Scan for the cell matching the given text and deliver its [X, Y] coordinate at center. 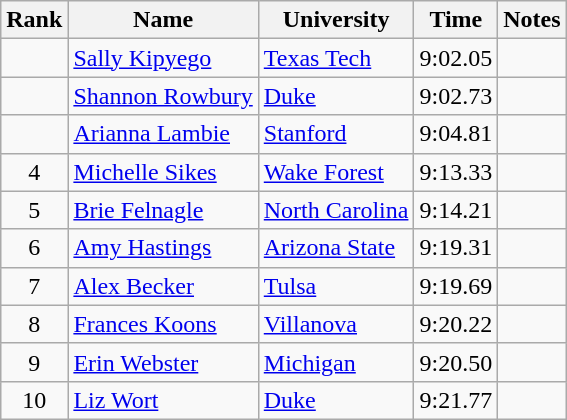
Arizona State [336, 248]
9 [34, 362]
9:02.73 [456, 96]
9:04.81 [456, 134]
Brie Felnagle [163, 210]
9:20.50 [456, 362]
Amy Hastings [163, 248]
Shannon Rowbury [163, 96]
9:19.69 [456, 286]
4 [34, 172]
Sally Kipyego [163, 58]
7 [34, 286]
5 [34, 210]
Michelle Sikes [163, 172]
North Carolina [336, 210]
Erin Webster [163, 362]
Liz Wort [163, 400]
9:20.22 [456, 324]
Frances Koons [163, 324]
9:21.77 [456, 400]
Wake Forest [336, 172]
Alex Becker [163, 286]
9:14.21 [456, 210]
10 [34, 400]
Time [456, 20]
8 [34, 324]
Name [163, 20]
9:13.33 [456, 172]
9:19.31 [456, 248]
9:02.05 [456, 58]
Notes [532, 20]
Michigan [336, 362]
Tulsa [336, 286]
Rank [34, 20]
Texas Tech [336, 58]
Villanova [336, 324]
Arianna Lambie [163, 134]
University [336, 20]
6 [34, 248]
Stanford [336, 134]
